Pinpoint the cell where the given text exists, returning its [x, y] midpoint coordinate. 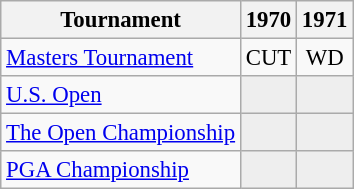
PGA Championship [121, 170]
U.S. Open [121, 95]
Tournament [121, 20]
The Open Championship [121, 133]
CUT [268, 58]
1971 [325, 20]
WD [325, 58]
1970 [268, 20]
Masters Tournament [121, 58]
